Search for the cell housing the specified text and yield its (x, y) center coordinate. 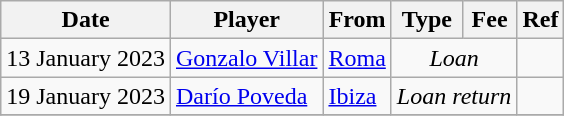
Roma (357, 58)
Date (86, 20)
From (357, 20)
Gonzalo Villar (246, 58)
Loan (454, 58)
13 January 2023 (86, 58)
Darío Poveda (246, 96)
Loan return (454, 96)
Type (426, 20)
Player (246, 20)
Ibiza (357, 96)
Ref (540, 20)
Fee (490, 20)
19 January 2023 (86, 96)
